Output the [x, y] coordinate of the center of the cell containing the given text.  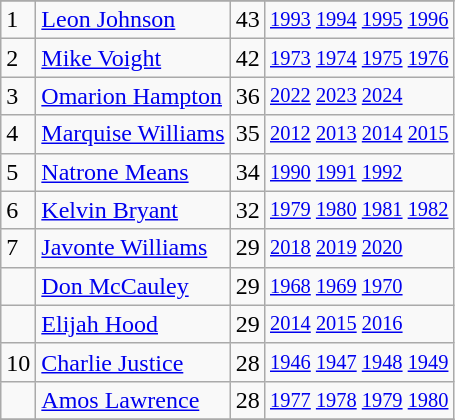
43 [248, 20]
42 [248, 58]
Charlie Justice [133, 362]
Elijah Hood [133, 324]
1946 1947 1948 1949 [359, 362]
1977 1978 1979 1980 [359, 400]
1968 1969 1970 [359, 286]
3 [18, 96]
32 [248, 210]
2014 2015 2016 [359, 324]
34 [248, 172]
6 [18, 210]
36 [248, 96]
Omarion Hampton [133, 96]
Kelvin Bryant [133, 210]
2022 2023 2024 [359, 96]
1993 1994 1995 1996 [359, 20]
5 [18, 172]
2012 2013 2014 2015 [359, 134]
Natrone Means [133, 172]
1 [18, 20]
4 [18, 134]
2018 2019 2020 [359, 248]
2 [18, 58]
10 [18, 362]
Amos Lawrence [133, 400]
1990 1991 1992 [359, 172]
7 [18, 248]
35 [248, 134]
Leon Johnson [133, 20]
Don McCauley [133, 286]
Marquise Williams [133, 134]
Javonte Williams [133, 248]
1973 1974 1975 1976 [359, 58]
Mike Voight [133, 58]
1979 1980 1981 1982 [359, 210]
